For the text-containing cell, return its midpoint in (x, y) coordinate format. 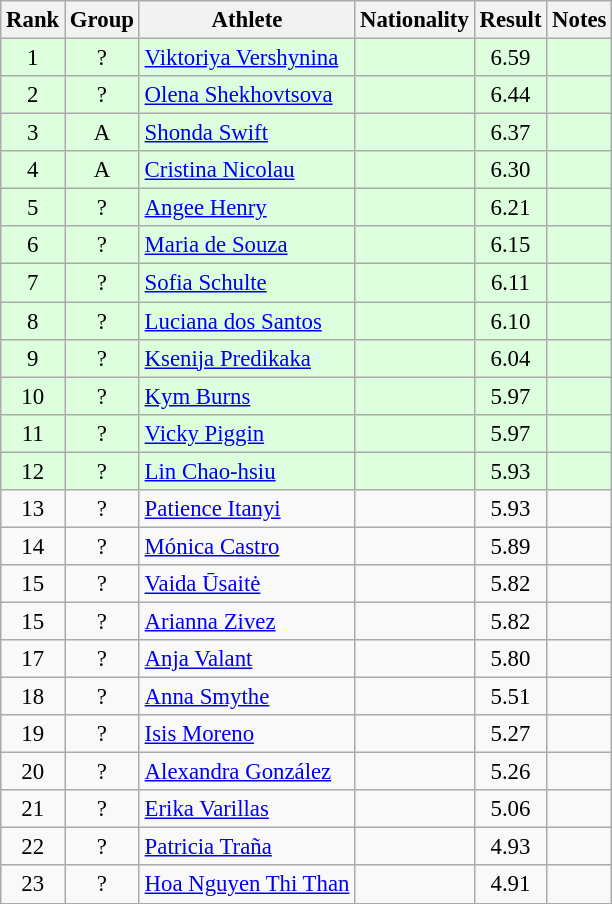
Hoa Nguyen Thi Than (246, 885)
14 (33, 546)
6.04 (510, 358)
6 (33, 245)
Anna Smythe (246, 697)
Olena Shekhovtsova (246, 95)
8 (33, 321)
6.37 (510, 133)
2 (33, 95)
Maria de Souza (246, 245)
20 (33, 772)
5.27 (510, 734)
Nationality (414, 20)
5.89 (510, 546)
Erika Varillas (246, 809)
Vaida Ūsaitė (246, 584)
21 (33, 809)
17 (33, 659)
Isis Moreno (246, 734)
10 (33, 396)
19 (33, 734)
18 (33, 697)
3 (33, 133)
Angee Henry (246, 208)
Rank (33, 20)
5 (33, 208)
5.26 (510, 772)
Mónica Castro (246, 546)
7 (33, 283)
6.59 (510, 58)
Arianna Zivez (246, 621)
4 (33, 170)
Ksenija Predikaka (246, 358)
Shonda Swift (246, 133)
6.30 (510, 170)
6.44 (510, 95)
1 (33, 58)
13 (33, 509)
Patricia Traña (246, 847)
Vicky Piggin (246, 433)
6.10 (510, 321)
Luciana dos Santos (246, 321)
11 (33, 433)
Lin Chao-hsiu (246, 471)
Patience Itanyi (246, 509)
Notes (580, 20)
5.06 (510, 809)
Cristina Nicolau (246, 170)
6.15 (510, 245)
Alexandra González (246, 772)
Group (102, 20)
Result (510, 20)
5.80 (510, 659)
Viktoriya Vershynina (246, 58)
6.21 (510, 208)
6.11 (510, 283)
22 (33, 847)
4.91 (510, 885)
12 (33, 471)
5.51 (510, 697)
Sofia Schulte (246, 283)
Anja Valant (246, 659)
23 (33, 885)
Kym Burns (246, 396)
4.93 (510, 847)
9 (33, 358)
Athlete (246, 20)
